Detect which cell encompasses the target text, then output its [x, y] center coordinate. 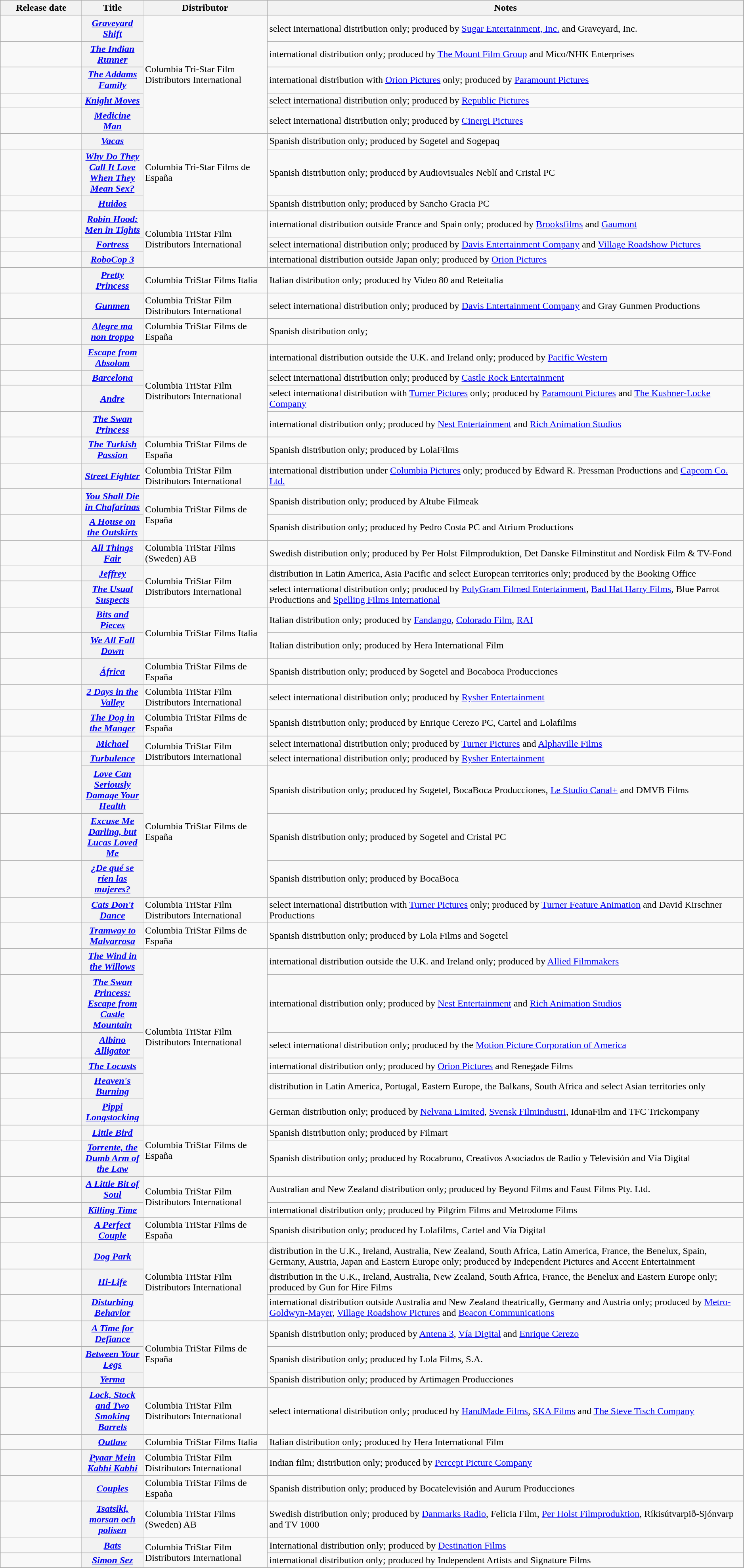
The Usual Suspects [113, 594]
The Wind in the Willows [113, 961]
Barcelona [113, 378]
Spanish distribution only; produced by Lolafilms, Cartel and Vía Digital [505, 1230]
A Perfect Couple [113, 1230]
Turbulence [113, 759]
Gunmen [113, 306]
international distribution outside France and Spain only; produced by Brooksfilms and Gaumont [505, 224]
Simon Sez [113, 1560]
Love Can Seriously Damage Your Health [113, 790]
Lock, Stock and Two Smoking Barrels [113, 1411]
Medicine Man [113, 121]
select international distribution only; produced by Republic Pictures [505, 100]
Torrente, the Dumb Arm of the Law [113, 1158]
Albino Alligator [113, 1045]
Spanish distribution only; produced by Lola Films and Sogetel [505, 936]
Australian and New Zealand distribution only; produced by Beyond Films and Faust Films Pty. Ltd. [505, 1190]
Spanish distribution only; produced by Pedro Costa PC and Atrium Productions [505, 527]
Spanish distribution only; produced by Antena 3, Vía Digital and Enrique Cerezo [505, 1333]
Graveyard Shift [113, 29]
Jeffrey [113, 573]
Spanish distribution only; produced by Artimagen Producciones [505, 1380]
Spanish distribution only; produced by Altube Filmeak [505, 501]
The Addams Family [113, 80]
international distribution under Columbia Pictures only; produced by Edward R. Pressman Productions and Capcom Co. Ltd. [505, 476]
Escape from Absolom [113, 358]
A Time for Defiance [113, 1333]
international distribution outside Japan only; produced by Orion Pictures [505, 259]
Killing Time [113, 1210]
Tramway to Malvarrosa [113, 936]
Dog Park [113, 1256]
distribution in Latin America, Asia Pacific and select European territories only; produced by the Booking Office [505, 573]
Heaven's Burning [113, 1086]
Fortress [113, 244]
Spanish distribution only; [505, 332]
Disturbing Behavior [113, 1308]
The Dog in the Manger [113, 723]
select international distribution only; produced by HandMade Films, SKA Films and The Steve Tisch Company [505, 1411]
select international distribution with Turner Pictures only; produced by Turner Feature Animation and David Kirschner Productions [505, 910]
Hi-Life [113, 1282]
Release date [41, 8]
África [113, 671]
Tsatsiki, morsan och polisen [113, 1519]
Spanish distribution only; produced by Rocabruno, Creativos Asociados de Radio y Televisión and Vía Digital [505, 1158]
German distribution only; produced by Nelvana Limited, Svensk Filmindustri, IdunaFilm and TFC Trickompany [505, 1112]
Title [113, 8]
distribution in Latin America, Portugal, Eastern Europe, the Balkans, South Africa and select Asian territories only [505, 1086]
Robin Hood: Men in Tights [113, 224]
select international distribution only; produced by Davis Entertainment Company and Gray Gunmen Productions [505, 306]
International distribution only; produced by Destination Films [505, 1545]
select international distribution only; produced by Castle Rock Entertainment [505, 378]
Swedish distribution only; produced by Per Holst Filmproduktion, Det Danske Filminstitut and Nordisk Film & TV-Fond [505, 553]
Between Your Legs [113, 1359]
We All Fall Down [113, 646]
international distribution outside the U.K. and Ireland only; produced by Pacific Western [505, 358]
Cats Don't Dance [113, 910]
Spanish distribution only; produced by Sancho Gracia PC [505, 203]
Indian film; distribution only; produced by Percept Picture Company [505, 1463]
select international distribution only; produced by Cinergi Pictures [505, 121]
Street Fighter [113, 476]
Vacas [113, 141]
The Swan Princess: Escape from Castle Mountain [113, 1003]
All Things Fair [113, 553]
international distribution with Orion Pictures only; produced by Paramount Pictures [505, 80]
Spanish distribution only; produced by Lola Films, S.A. [505, 1359]
Spanish distribution only; produced by Filmart [505, 1132]
The Locusts [113, 1066]
Pretty Princess [113, 280]
Excuse Me Darling, but Lucas Loved Me [113, 837]
Spanish distribution only; produced by Sogetel, BocaBoca Producciones, Le Studio Canal+ and DMVB Films [505, 790]
Spanish distribution only; produced by Audiovisuales Neblí and Cristal PC [505, 172]
Italian distribution only; produced by Fandango, Colorado Film, RAI [505, 619]
Andre [113, 398]
Spanish distribution only; produced by Sogetel and Sogepaq [505, 141]
Distributor [205, 8]
RoboCop 3 [113, 259]
Spanish distribution only; produced by Sogetel and Cristal PC [505, 837]
select international distribution with Turner Pictures only; produced by Paramount Pictures and The Kushner-Locke Company [505, 398]
Bats [113, 1545]
international distribution only; produced by Orion Pictures and Renegade Films [505, 1066]
international distribution only; produced by The Mount Film Group and Mico/NHK Enterprises [505, 54]
You Shall Die in Chafarinas [113, 501]
international distribution outside the U.K. and Ireland only; produced by Allied Filmmakers [505, 961]
Outlaw [113, 1442]
¿De qué se ríen las mujeres? [113, 879]
The Swan Princess [113, 424]
select international distribution only; produced by the Motion Picture Corporation of America [505, 1045]
Alegre ma non troppo [113, 332]
select international distribution only; produced by Turner Pictures and Alphaville Films [505, 744]
Spanish distribution only; produced by LolaFilms [505, 450]
Pippi Longstocking [113, 1112]
select international distribution only; produced by Sugar Entertainment, Inc. and Graveyard, Inc. [505, 29]
international distribution only; produced by Independent Artists and Signature Films [505, 1560]
Knight Moves [113, 100]
Huidos [113, 203]
Notes [505, 8]
Columbia Tri-Star Film Distributors International [205, 75]
Spanish distribution only; produced by Sogetel and Bocaboca Producciones [505, 671]
Michael [113, 744]
Couples [113, 1488]
Yerma [113, 1380]
Spanish distribution only; produced by Enrique Cerezo PC, Cartel and Lolafilms [505, 723]
A House on the Outskirts [113, 527]
A Little Bit of Soul [113, 1190]
international distribution only; produced by Pilgrim Films and Metrodome Films [505, 1210]
Why Do They Call It Love When They Mean Sex? [113, 172]
Little Bird [113, 1132]
Bits and Pieces [113, 619]
The Indian Runner [113, 54]
distribution in the U.K., Ireland, Australia, New Zealand, South Africa, France, the Benelux and Eastern Europe only; produced by Gun for Hire Films [505, 1282]
2 Days in the Valley [113, 697]
Columbia Tri-Star Films de España [205, 172]
Pyaar Mein Kabhi Kabhi [113, 1463]
Spanish distribution only; produced by BocaBoca [505, 879]
The Turkish Passion [113, 450]
Spanish distribution only; produced by Bocatelevisión and Aurum Producciones [505, 1488]
select international distribution only; produced by Davis Entertainment Company and Village Roadshow Pictures [505, 244]
Swedish distribution only; produced by Danmarks Radio, Felicia Film, Per Holst Filmproduktion, Ríkisútvarpið-Sjónvarp and TV 1000 [505, 1519]
Italian distribution only; produced by Video 80 and Reteitalia [505, 280]
